Identify which cell holds the provided text, then report its (x, y) central coordinate. 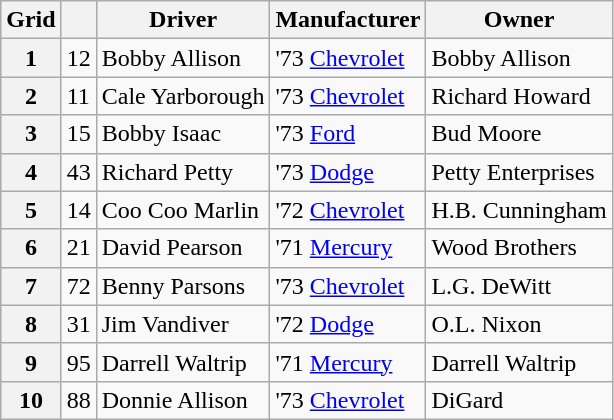
Bobby Isaac (183, 134)
Bud Moore (519, 134)
'72 Chevrolet (348, 210)
10 (31, 400)
Manufacturer (348, 20)
15 (78, 134)
6 (31, 248)
8 (31, 324)
Benny Parsons (183, 286)
'72 Dodge (348, 324)
Donnie Allison (183, 400)
Coo Coo Marlin (183, 210)
DiGard (519, 400)
Petty Enterprises (519, 172)
14 (78, 210)
12 (78, 58)
9 (31, 362)
72 (78, 286)
Richard Petty (183, 172)
Owner (519, 20)
7 (31, 286)
43 (78, 172)
11 (78, 96)
21 (78, 248)
Jim Vandiver (183, 324)
2 (31, 96)
31 (78, 324)
Richard Howard (519, 96)
Cale Yarborough (183, 96)
88 (78, 400)
1 (31, 58)
3 (31, 134)
L.G. DeWitt (519, 286)
5 (31, 210)
4 (31, 172)
'73 Dodge (348, 172)
David Pearson (183, 248)
Driver (183, 20)
O.L. Nixon (519, 324)
'73 Ford (348, 134)
Grid (31, 20)
Wood Brothers (519, 248)
H.B. Cunningham (519, 210)
95 (78, 362)
